Identify which cell holds the provided text, then report its [X, Y] central coordinate. 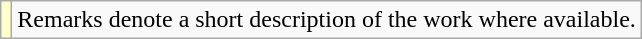
Remarks denote a short description of the work where available. [327, 20]
